Pinpoint the cell where the given text exists, returning its (X, Y) midpoint coordinate. 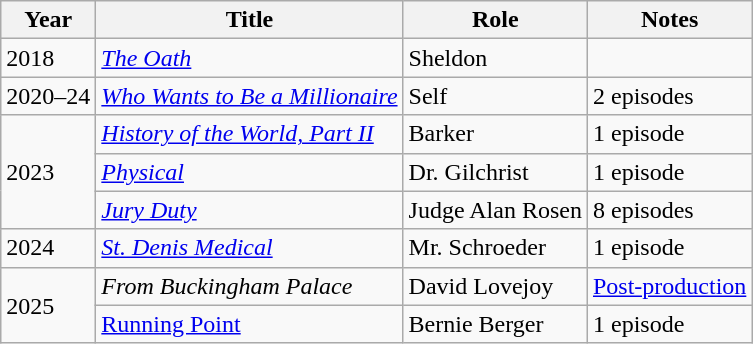
Dr. Gilchrist (495, 172)
2024 (48, 248)
Role (495, 20)
Self (495, 96)
Running Point (250, 324)
The Oath (250, 58)
Title (250, 20)
2018 (48, 58)
2025 (48, 305)
Year (48, 20)
History of the World, Part II (250, 134)
Physical (250, 172)
From Buckingham Palace (250, 286)
Who Wants to Be a Millionaire (250, 96)
2 episodes (669, 96)
Notes (669, 20)
Jury Duty (250, 210)
David Lovejoy (495, 286)
Mr. Schroeder (495, 248)
Barker (495, 134)
Bernie Berger (495, 324)
Post-production (669, 286)
2023 (48, 172)
St. Denis Medical (250, 248)
Judge Alan Rosen (495, 210)
Sheldon (495, 58)
2020–24 (48, 96)
8 episodes (669, 210)
